Detect which cell encompasses the target text, then output its (x, y) center coordinate. 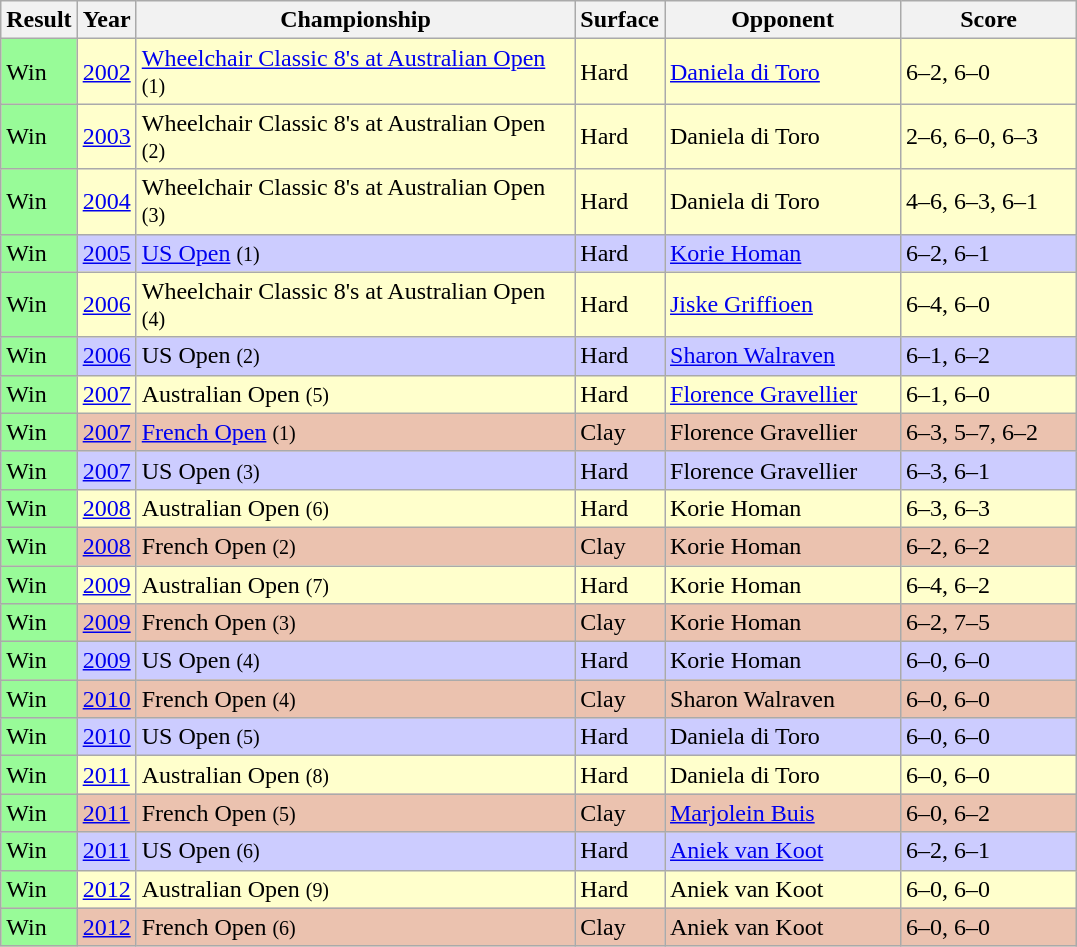
6–2, 6–2 (989, 546)
French Open (4) (356, 699)
6–2, 6–0 (989, 72)
Australian Open (9) (356, 889)
6–3, 6–3 (989, 508)
6–3, 6–1 (989, 470)
6–2, 7–5 (989, 623)
Wheelchair Classic 8's at Australian Open (3) (356, 202)
Australian Open (5) (356, 394)
Australian Open (6) (356, 508)
US Open (2) (356, 356)
French Open (1) (356, 432)
Wheelchair Classic 8's at Australian Open (4) (356, 304)
French Open (5) (356, 813)
2004 (106, 202)
2–6, 6–0, 6–3 (989, 136)
US Open (5) (356, 737)
Wheelchair Classic 8's at Australian Open (2) (356, 136)
French Open (6) (356, 927)
Score (989, 20)
6–4, 6–2 (989, 585)
Wheelchair Classic 8's at Australian Open (1) (356, 72)
Year (106, 20)
6–4, 6–0 (989, 304)
Australian Open (8) (356, 775)
US Open (1) (356, 253)
6–1, 6–0 (989, 394)
US Open (6) (356, 851)
Opponent (782, 20)
Championship (356, 20)
Marjolein Buis (782, 813)
US Open (4) (356, 661)
French Open (3) (356, 623)
6–0, 6–2 (989, 813)
French Open (2) (356, 546)
6–3, 5–7, 6–2 (989, 432)
6–1, 6–2 (989, 356)
US Open (3) (356, 470)
Result (39, 20)
2002 (106, 72)
2003 (106, 136)
2005 (106, 253)
Surface (620, 20)
Australian Open (7) (356, 585)
4–6, 6–3, 6–1 (989, 202)
Jiske Griffioen (782, 304)
